Find where the given text appears and provide that cell's center as [X, Y] coordinate. 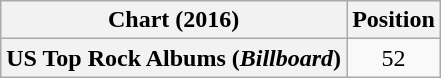
52 [394, 58]
Chart (2016) [174, 20]
US Top Rock Albums (Billboard) [174, 58]
Position [394, 20]
